Identify which cell holds the provided text, then report its [x, y] central coordinate. 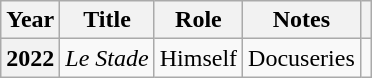
Le Stade [107, 58]
Year [30, 20]
Docuseries [302, 58]
Title [107, 20]
Notes [302, 20]
Himself [198, 58]
Role [198, 20]
2022 [30, 58]
